Pinpoint the cell where the given text exists, returning its (X, Y) midpoint coordinate. 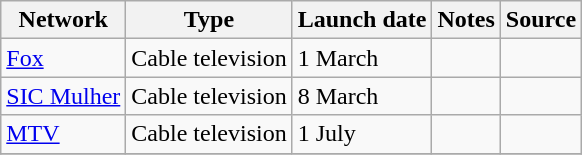
MTV (64, 134)
8 March (362, 96)
Type (209, 20)
Notes (466, 20)
Launch date (362, 20)
SIC Mulher (64, 96)
1 July (362, 134)
Network (64, 20)
Fox (64, 58)
Source (540, 20)
1 March (362, 58)
